Determine the (x, y) coordinate at the center of the cell enclosing the given text.  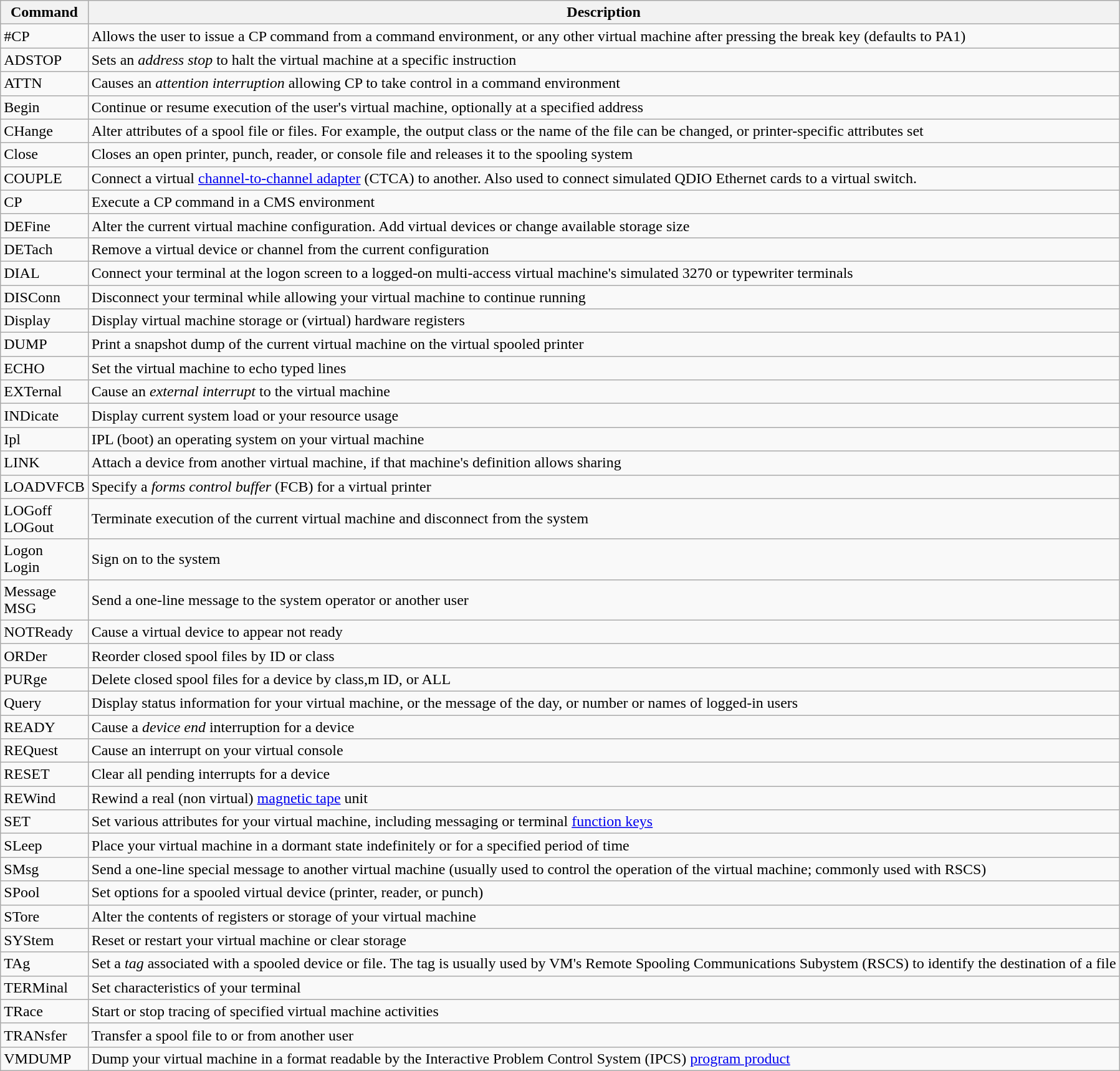
Set various attributes for your virtual machine, including messaging or terminal function keys (603, 822)
Display (44, 321)
Set options for a spooled virtual device (printer, reader, or punch) (603, 893)
Execute a CP command in a CMS environment (603, 202)
PURge (44, 679)
Reset or restart your virtual machine or clear storage (603, 940)
Cause a virtual device to appear not ready (603, 632)
STore (44, 916)
Disconnect your terminal while allowing your virtual machine to continue running (603, 297)
Allows the user to issue a CP command from a command environment, or any other virtual machine after pressing the break key (defaults to PA1) (603, 36)
Attach a device from another virtual machine, if that machine's definition allows sharing (603, 463)
Display status information for your virtual machine, or the message of the day, or number or names of logged-in users (603, 703)
Alter attributes of a spool file or files. For example, the output class or the name of the file can be changed, or printer-specific attributes set (603, 131)
Sign on to the system (603, 559)
COUPLE (44, 178)
SYStem (44, 940)
Close (44, 155)
ADSTOP (44, 60)
DEFine (44, 226)
SMsg (44, 869)
LOADVFCB (44, 487)
CP (44, 202)
Alter the contents of registers or storage of your virtual machine (603, 916)
Send a one-line message to the system operator or another user (603, 599)
Cause an interrupt on your virtual console (603, 751)
Start or stop tracing of specified virtual machine activities (603, 1011)
REQuest (44, 751)
Sets an address stop to halt the virtual machine at a specific instruction (603, 60)
Continue or resume execution of the user's virtual machine, optionally at a specified address (603, 107)
ATTN (44, 83)
Dump your virtual machine in a format readable by the Interactive Problem Control System (IPCS) program product (603, 1059)
SET (44, 822)
Closes an open printer, punch, reader, or console file and releases it to the spooling system (603, 155)
Terminate execution of the current virtual machine and disconnect from the system (603, 518)
TRace (44, 1011)
LOGoffLOGout (44, 518)
SPool (44, 893)
Connect your terminal at the logon screen to a logged-on multi-access virtual machine's simulated 3270 or typewriter terminals (603, 273)
ORDer (44, 655)
RESET (44, 774)
ECHO (44, 368)
MessageMSG (44, 599)
CHange (44, 131)
Remove a virtual device or channel from the current configuration (603, 249)
Display virtual machine storage or (virtual) hardware registers (603, 321)
Rewind a real (non virtual) magnetic tape unit (603, 798)
Delete closed spool files for a device by class,m ID, or ALL (603, 679)
IPL (boot) an operating system on your virtual machine (603, 439)
INDicate (44, 416)
LogonLogin (44, 559)
Command (44, 12)
DIAL (44, 273)
NOTReady (44, 632)
Send a one-line special message to another virtual machine (usually used to control the operation of the virtual machine; commonly used with RSCS) (603, 869)
Set characteristics of your terminal (603, 988)
DUMP (44, 345)
Cause an external interrupt to the virtual machine (603, 392)
Set the virtual machine to echo typed lines (603, 368)
Description (603, 12)
DETach (44, 249)
Cause a device end interruption for a device (603, 727)
TAg (44, 964)
Alter the current virtual machine configuration. Add virtual devices or change available storage size (603, 226)
Causes an attention interruption allowing CP to take control in a command environment (603, 83)
LINK (44, 463)
Query (44, 703)
Display current system load or your resource usage (603, 416)
Begin (44, 107)
SLeep (44, 845)
Reorder closed spool files by ID or class (603, 655)
Transfer a spool file to or from another user (603, 1035)
Clear all pending interrupts for a device (603, 774)
REWind (44, 798)
Specify a forms control buffer (FCB) for a virtual printer (603, 487)
Place your virtual machine in a dormant state indefinitely or for a specified period of time (603, 845)
Print a snapshot dump of the current virtual machine on the virtual spooled printer (603, 345)
Ipl (44, 439)
VMDUMP (44, 1059)
READY (44, 727)
#CP (44, 36)
TRANsfer (44, 1035)
TERMinal (44, 988)
EXTernal (44, 392)
DISConn (44, 297)
Connect a virtual channel-to-channel adapter (CTCA) to another. Also used to connect simulated QDIO Ethernet cards to a virtual switch. (603, 178)
